Return (X, Y) of the center of cell containing provided text 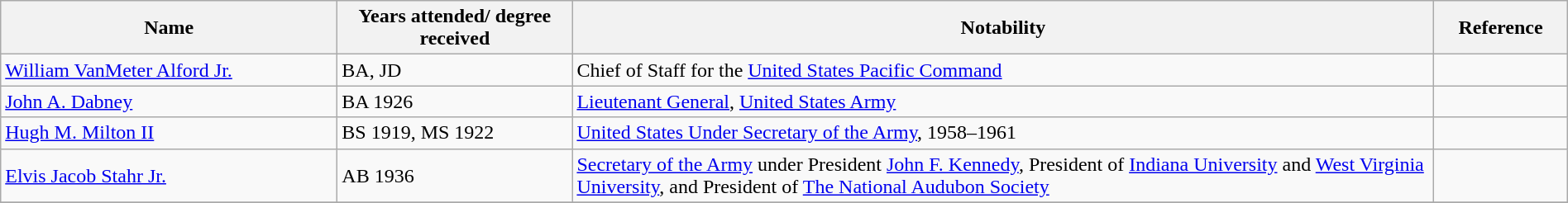
BA, JD (455, 70)
Name (169, 28)
Reference (1500, 28)
John A. Dabney (169, 101)
William VanMeter Alford Jr. (169, 70)
Years attended/ degree received (455, 28)
BS 1919, MS 1922 (455, 133)
AB 1936 (455, 175)
Hugh M. Milton II (169, 133)
BA 1926 (455, 101)
Chief of Staff for the United States Pacific Command (1003, 70)
Elvis Jacob Stahr Jr. (169, 175)
United States Under Secretary of the Army, 1958–1961 (1003, 133)
Lieutenant General, United States Army (1003, 101)
Notability (1003, 28)
